For the text-containing cell, return its midpoint in [x, y] coordinate format. 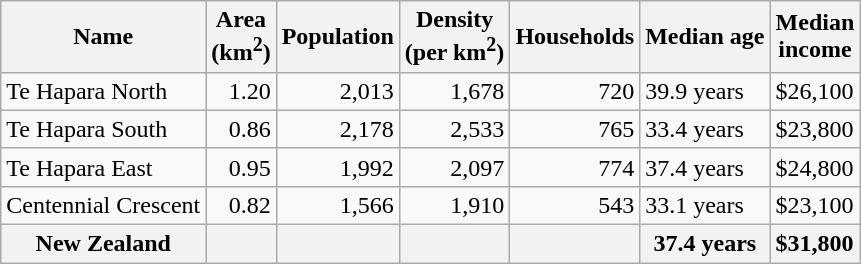
0.95 [241, 167]
Name [104, 37]
0.86 [241, 129]
543 [575, 205]
New Zealand [104, 244]
33.1 years [705, 205]
1.20 [241, 91]
$24,800 [815, 167]
Median age [705, 37]
Population [338, 37]
Te Hapara East [104, 167]
1,992 [338, 167]
2,178 [338, 129]
765 [575, 129]
2,013 [338, 91]
$26,100 [815, 91]
2,097 [454, 167]
$23,100 [815, 205]
Te Hapara South [104, 129]
0.82 [241, 205]
$31,800 [815, 244]
39.9 years [705, 91]
2,533 [454, 129]
1,566 [338, 205]
720 [575, 91]
Households [575, 37]
Density(per km2) [454, 37]
33.4 years [705, 129]
1,678 [454, 91]
Centennial Crescent [104, 205]
Medianincome [815, 37]
774 [575, 167]
Area(km2) [241, 37]
$23,800 [815, 129]
1,910 [454, 205]
Te Hapara North [104, 91]
